For the text-containing cell, return its midpoint in (X, Y) coordinate format. 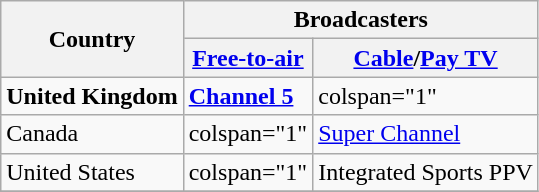
Country (92, 39)
Free-to-air (248, 58)
United Kingdom (92, 96)
Cable/Pay TV (426, 58)
United States (92, 172)
Broadcasters (360, 20)
Channel 5 (248, 96)
Canada (92, 134)
Super Channel (426, 134)
Integrated Sports PPV (426, 172)
